Detect which cell encompasses the target text, then output its [X, Y] center coordinate. 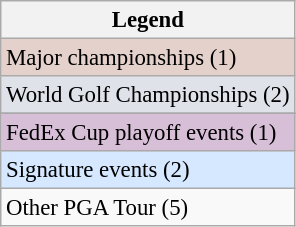
Other PGA Tour (5) [148, 208]
Major championships (1) [148, 58]
Signature events (2) [148, 170]
Legend [148, 20]
World Golf Championships (2) [148, 95]
FedEx Cup playoff events (1) [148, 133]
